Output the [X, Y] coordinate of the center of the cell containing the given text.  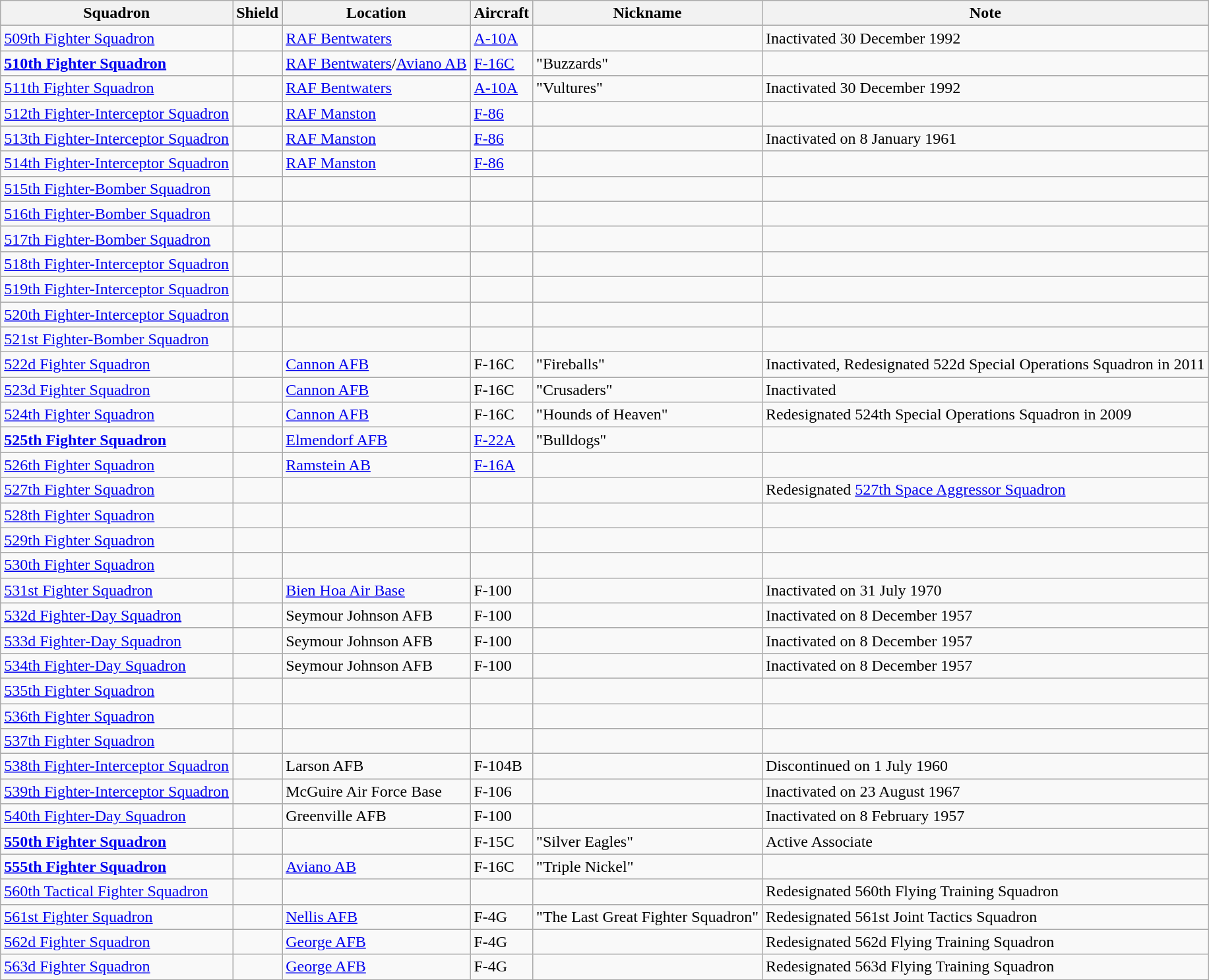
540th Fighter-Day Squadron [117, 816]
McGuire Air Force Base [376, 791]
Greenville AFB [376, 816]
535th Fighter Squadron [117, 690]
Inactivated, Redesignated 522d Special Operations Squadron in 2011 [985, 365]
560th Tactical Fighter Squadron [117, 892]
519th Fighter-Interceptor Squadron [117, 289]
"Vultures" [648, 88]
534th Fighter-Day Squadron [117, 665]
Inactivated [985, 390]
Redesignated 563d Flying Training Squadron [985, 967]
Larson AFB [376, 766]
529th Fighter Squadron [117, 540]
520th Fighter-Interceptor Squadron [117, 315]
514th Fighter-Interceptor Squadron [117, 164]
Redesignated 561st Joint Tactics Squadron [985, 917]
RAF Bentwaters/Aviano AB [376, 63]
515th Fighter-Bomber Squadron [117, 189]
Elmendorf AFB [376, 440]
Shield [257, 13]
Bien Hoa Air Base [376, 590]
"Buzzards" [648, 63]
523d Fighter Squadron [117, 390]
"Silver Eagles" [648, 842]
527th Fighter Squadron [117, 490]
517th Fighter-Bomber Squadron [117, 239]
524th Fighter Squadron [117, 415]
539th Fighter-Interceptor Squadron [117, 791]
526th Fighter Squadron [117, 465]
F-22A [501, 440]
555th Fighter Squadron [117, 867]
528th Fighter Squadron [117, 515]
530th Fighter Squadron [117, 565]
Inactivated on 23 August 1967 [985, 791]
510th Fighter Squadron [117, 63]
Note [985, 13]
550th Fighter Squadron [117, 842]
Location [376, 13]
Redesignated 524th Special Operations Squadron in 2009 [985, 415]
"Hounds of Heaven" [648, 415]
563d Fighter Squadron [117, 967]
522d Fighter Squadron [117, 365]
512th Fighter-Interceptor Squadron [117, 113]
533d Fighter-Day Squadron [117, 640]
Redesignated 560th Flying Training Squadron [985, 892]
F-106 [501, 791]
Aviano AB [376, 867]
Nellis AFB [376, 917]
Discontinued on 1 July 1960 [985, 766]
F-104B [501, 766]
Inactivated on 8 February 1957 [985, 816]
509th Fighter Squadron [117, 38]
531st Fighter Squadron [117, 590]
537th Fighter Squadron [117, 741]
516th Fighter-Bomber Squadron [117, 214]
Redesignated 527th Space Aggressor Squadron [985, 490]
"Crusaders" [648, 390]
"Triple Nickel" [648, 867]
"Fireballs" [648, 365]
Nickname [648, 13]
562d Fighter Squadron [117, 942]
"Bulldogs" [648, 440]
Ramstein AB [376, 465]
536th Fighter Squadron [117, 716]
532d Fighter-Day Squadron [117, 615]
513th Fighter-Interceptor Squadron [117, 138]
F-16A [501, 465]
518th Fighter-Interceptor Squadron [117, 264]
Active Associate [985, 842]
"The Last Great Fighter Squadron" [648, 917]
Inactivated on 31 July 1970 [985, 590]
Aircraft [501, 13]
Inactivated on 8 January 1961 [985, 138]
521st Fighter-Bomber Squadron [117, 340]
525th Fighter Squadron [117, 440]
511th Fighter Squadron [117, 88]
Squadron [117, 13]
561st Fighter Squadron [117, 917]
F-15C [501, 842]
538th Fighter-Interceptor Squadron [117, 766]
Redesignated 562d Flying Training Squadron [985, 942]
